Extract the [x, y] coordinate from the center of the cell holding the provided text.  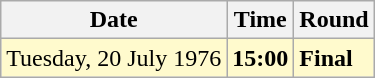
Tuesday, 20 July 1976 [114, 58]
Date [114, 20]
Time [260, 20]
Final [334, 58]
Round [334, 20]
15:00 [260, 58]
